Identify which cell holds the provided text, then report its (X, Y) central coordinate. 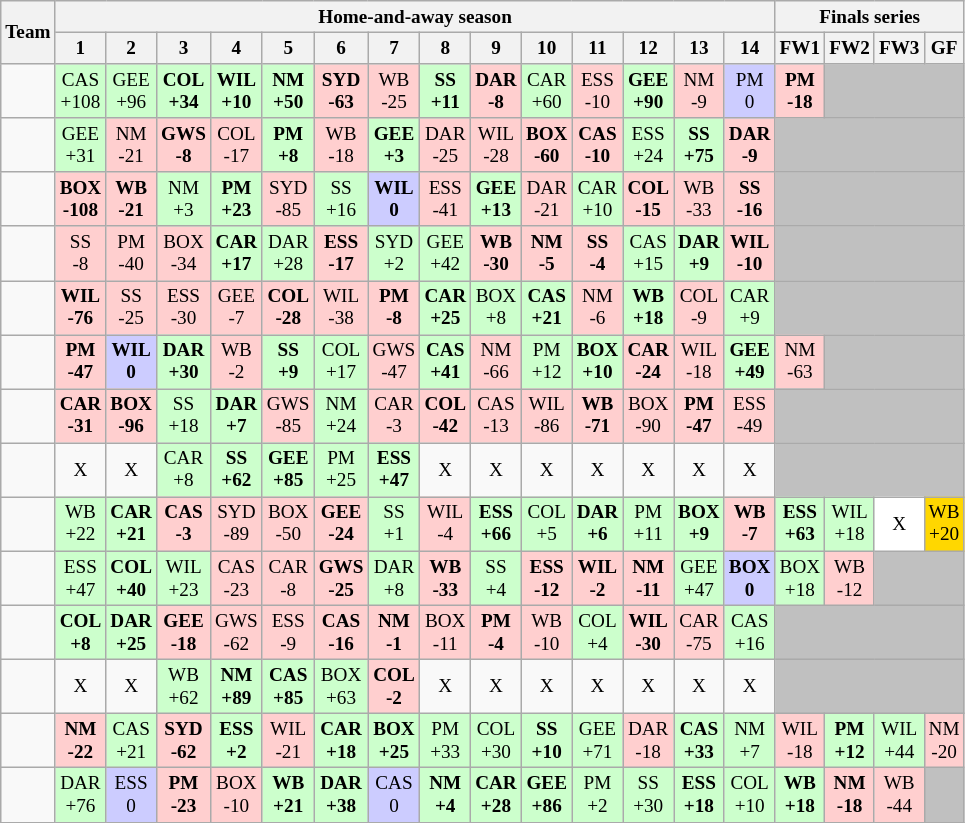
ESS-9 (288, 632)
DAR+25 (132, 632)
PM-8 (394, 307)
NM+89 (236, 686)
ESS-30 (184, 307)
COL-15 (648, 199)
CAS+15 (648, 253)
SS+75 (700, 145)
Finals series (870, 17)
WIL-4 (446, 524)
COL-42 (446, 416)
PM+11 (648, 524)
Team (28, 32)
PM+25 (341, 470)
GEE+90 (648, 91)
4 (236, 48)
SS+10 (546, 741)
CAR+18 (341, 741)
CAR-3 (394, 416)
NM-6 (598, 307)
CAR+10 (598, 199)
8 (446, 48)
WB-12 (850, 578)
SS+4 (496, 578)
PM-4 (496, 632)
WIL-2 (598, 578)
PM-23 (184, 795)
SS+11 (446, 91)
WIL-10 (750, 253)
CAR+8 (184, 470)
SS+30 (648, 795)
WB-18 (341, 145)
CAR+17 (236, 253)
PM+33 (446, 741)
BOX-90 (648, 416)
DAR-8 (496, 91)
GEE-18 (184, 632)
COL-28 (288, 307)
NM-66 (496, 362)
ESS-10 (598, 91)
WB+21 (288, 795)
COL+30 (496, 741)
NM-63 (800, 362)
13 (700, 48)
GEE+47 (700, 578)
PM-18 (800, 91)
CAS+41 (446, 362)
GWS-8 (184, 145)
GEE+49 (750, 362)
CAS-23 (236, 578)
DAR+6 (598, 524)
NM+7 (750, 741)
DAR+28 (288, 253)
DAR+38 (341, 795)
3 (184, 48)
CAR+21 (132, 524)
SS+1 (394, 524)
DAR+30 (184, 362)
COL+34 (184, 91)
7 (394, 48)
WB-21 (132, 199)
SYD-63 (341, 91)
BOX-34 (184, 253)
GEE-24 (341, 524)
GEE+86 (546, 795)
ESS-49 (750, 416)
CAR+60 (546, 91)
ESS+2 (236, 741)
CAS+85 (288, 686)
SS-25 (132, 307)
NM-9 (700, 91)
COL+8 (80, 632)
BOX0 (750, 578)
5 (288, 48)
CAS-13 (496, 416)
WIL-30 (648, 632)
COL+5 (546, 524)
CAS+16 (750, 632)
GEE+85 (288, 470)
DAR+7 (236, 416)
WIL-28 (496, 145)
1 (80, 48)
GEE+42 (446, 253)
SYD-89 (236, 524)
SS+62 (236, 470)
ESS+66 (496, 524)
WB+22 (80, 524)
ESS+24 (648, 145)
FW1 (800, 48)
SYD-62 (184, 741)
GF (944, 48)
CAR+25 (446, 307)
11 (598, 48)
GEE+13 (496, 199)
CAS0 (394, 795)
GEE-7 (236, 307)
NM-1 (394, 632)
BOX-50 (288, 524)
WB-71 (598, 416)
GWS-47 (394, 362)
SS+18 (184, 416)
CAR+28 (496, 795)
GWS-85 (288, 416)
WB-44 (899, 795)
SYD-85 (288, 199)
SYD+2 (394, 253)
10 (546, 48)
NM+4 (446, 795)
9 (496, 48)
ESS+18 (700, 795)
COL+10 (750, 795)
SS+9 (288, 362)
12 (648, 48)
CAR+9 (750, 307)
BOX+25 (394, 741)
ESS-17 (341, 253)
GWS-62 (236, 632)
WIL-21 (288, 741)
WIL+10 (236, 91)
FW3 (899, 48)
COL+17 (341, 362)
BOX-108 (80, 199)
COL+4 (598, 632)
GWS-25 (341, 578)
WIL+44 (899, 741)
WB-10 (546, 632)
PM0 (750, 91)
WIL-76 (80, 307)
NM+3 (184, 199)
BOX+63 (341, 686)
WIL-86 (546, 416)
DAR+9 (700, 253)
DAR+76 (80, 795)
CAS+108 (80, 91)
GEE+96 (132, 91)
BOX+10 (598, 362)
ESS-41 (446, 199)
FW2 (850, 48)
DAR-21 (546, 199)
NM-11 (648, 578)
ESS-12 (546, 578)
NM+24 (341, 416)
DAR+8 (394, 578)
COL+40 (132, 578)
WB-30 (496, 253)
COL-17 (236, 145)
NM-5 (546, 253)
CAS-3 (184, 524)
WB-2 (236, 362)
CAS-16 (341, 632)
2 (132, 48)
WB-25 (394, 91)
SS-4 (598, 253)
6 (341, 48)
PM+2 (598, 795)
WIL+18 (850, 524)
GEE+3 (394, 145)
WB+62 (184, 686)
ESS+63 (800, 524)
CAR-8 (288, 578)
DAR-18 (648, 741)
SS+16 (341, 199)
BOX-11 (446, 632)
NM+50 (288, 91)
BOX+9 (700, 524)
NM-21 (132, 145)
WB-7 (750, 524)
SS-8 (80, 253)
DAR-9 (750, 145)
BOX+18 (800, 578)
WIL+23 (184, 578)
WB+20 (944, 524)
BOX-60 (546, 145)
14 (750, 48)
PM-40 (132, 253)
NM-22 (80, 741)
CAS-10 (598, 145)
NM-18 (850, 795)
COL-9 (700, 307)
WIL-38 (341, 307)
CAR-31 (80, 416)
PM+8 (288, 145)
NM-20 (944, 741)
PM+23 (236, 199)
SS-16 (750, 199)
Home-and-away season (415, 17)
DAR-25 (446, 145)
GEE+31 (80, 145)
ESS0 (132, 795)
CAR-24 (648, 362)
CAR-75 (700, 632)
BOX+8 (496, 307)
BOX-96 (132, 416)
BOX-10 (236, 795)
GEE+71 (598, 741)
COL-2 (394, 686)
CAS+33 (700, 741)
